Scan for the cell matching the given text and deliver its [X, Y] coordinate at center. 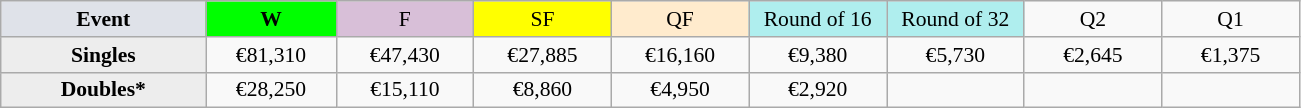
€15,110 [405, 90]
€5,730 [955, 55]
W [271, 19]
F [405, 19]
€27,885 [543, 55]
SF [543, 19]
Q2 [1093, 19]
€4,950 [680, 90]
Event [104, 19]
€8,860 [543, 90]
Doubles* [104, 90]
€9,380 [818, 55]
€1,375 [1231, 55]
Round of 16 [818, 19]
€47,430 [405, 55]
QF [680, 19]
Round of 32 [955, 19]
Q1 [1231, 19]
€81,310 [271, 55]
€2,920 [818, 90]
Singles [104, 55]
€16,160 [680, 55]
€2,645 [1093, 55]
€28,250 [271, 90]
